Return [X, Y] of the center of cell containing provided text 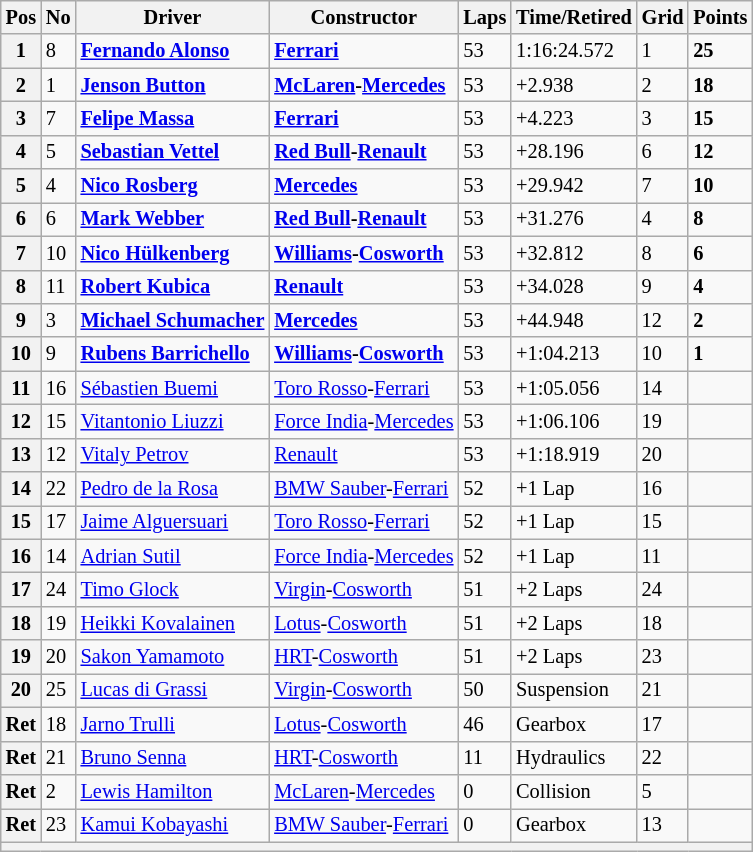
Heikki Kovalainen [173, 623]
Nico Hülkenberg [173, 253]
Timo Glock [173, 589]
+1:04.213 [574, 354]
Fernando Alonso [173, 51]
Mark Webber [173, 219]
+1:05.056 [574, 388]
Vitantonio Liuzzi [173, 421]
Lucas di Grassi [173, 690]
+32.812 [574, 253]
Collision [574, 791]
Adrian Sutil [173, 556]
+1:18.919 [574, 455]
50 [484, 690]
Kamui Kobayashi [173, 825]
Nico Rosberg [173, 186]
+2.938 [574, 85]
Time/Retired [574, 17]
Jaime Alguersuari [173, 522]
Grid [663, 17]
Bruno Senna [173, 758]
Michael Schumacher [173, 320]
Hydraulics [574, 758]
Vitaly Petrov [173, 455]
+34.028 [574, 287]
+4.223 [574, 118]
Points [720, 17]
Rubens Barrichello [173, 354]
Lewis Hamilton [173, 791]
Felipe Massa [173, 118]
Laps [484, 17]
+29.942 [574, 186]
1:16:24.572 [574, 51]
Sebastian Vettel [173, 152]
+31.276 [574, 219]
Sakon Yamamoto [173, 657]
Jenson Button [173, 85]
No [58, 17]
Pos [21, 17]
Jarno Trulli [173, 724]
+28.196 [574, 152]
Suspension [574, 690]
Driver [173, 17]
+44.948 [574, 320]
Pedro de la Rosa [173, 489]
Sébastien Buemi [173, 388]
46 [484, 724]
+1:06.106 [574, 421]
Robert Kubica [173, 287]
Constructor [364, 17]
